From the cell containing the given text, extract its center point as [X, Y] coordinate. 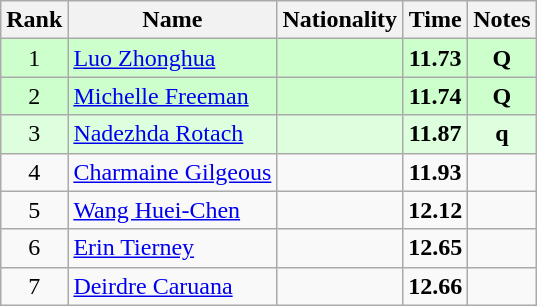
11.74 [436, 96]
Rank [34, 20]
1 [34, 58]
q [502, 134]
12.66 [436, 286]
Nationality [340, 20]
Name [172, 20]
5 [34, 210]
Luo Zhonghua [172, 58]
4 [34, 172]
Notes [502, 20]
Michelle Freeman [172, 96]
12.12 [436, 210]
Charmaine Gilgeous [172, 172]
Time [436, 20]
11.87 [436, 134]
Wang Huei-Chen [172, 210]
12.65 [436, 248]
Erin Tierney [172, 248]
3 [34, 134]
7 [34, 286]
Deirdre Caruana [172, 286]
6 [34, 248]
11.73 [436, 58]
11.93 [436, 172]
2 [34, 96]
Nadezhda Rotach [172, 134]
